Output the (X, Y) coordinate of the center of the cell containing the given text.  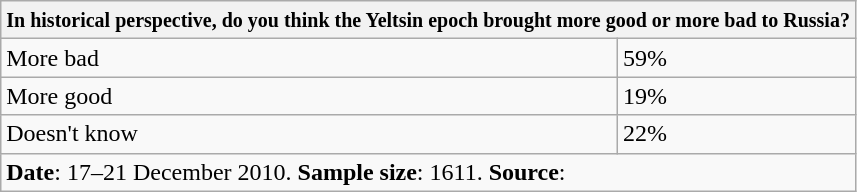
59% (737, 58)
Doesn't know (310, 134)
19% (737, 96)
Date: 17–21 December 2010. Sample size: 1611. Source: (428, 172)
22% (737, 134)
More bad (310, 58)
More good (310, 96)
In historical perspective, do you think the Yeltsin epoch brought more good or more bad to Russia? (428, 20)
